Pinpoint the cell where the given text exists, returning its [x, y] midpoint coordinate. 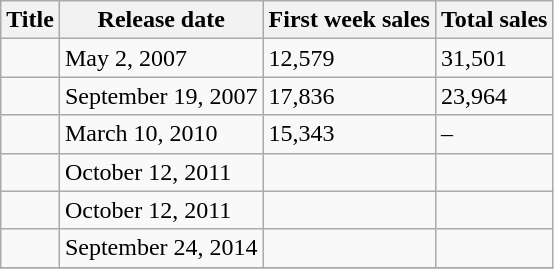
May 2, 2007 [161, 58]
September 19, 2007 [161, 96]
First week sales [349, 20]
Total sales [494, 20]
Release date [161, 20]
Title [30, 20]
March 10, 2010 [161, 134]
September 24, 2014 [161, 248]
– [494, 134]
15,343 [349, 134]
23,964 [494, 96]
17,836 [349, 96]
12,579 [349, 58]
31,501 [494, 58]
